Return (X, Y) of the center of cell containing provided text 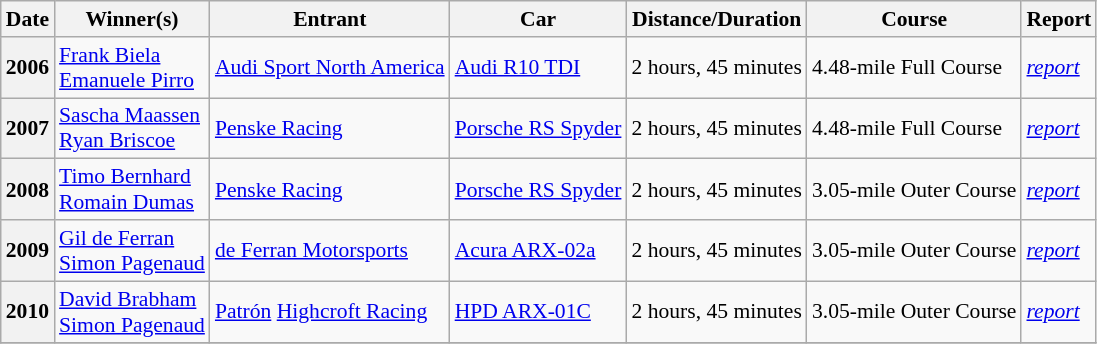
Report (1058, 19)
Winner(s) (132, 19)
Date (28, 19)
Frank Biela Emanuele Pirro (132, 68)
Patrón Highcroft Racing (330, 312)
Course (914, 19)
2009 (28, 250)
2010 (28, 312)
Distance/Duration (716, 19)
Audi R10 TDI (538, 68)
de Ferran Motorsports (330, 250)
2007 (28, 128)
Entrant (330, 19)
David Brabham Simon Pagenaud (132, 312)
Gil de Ferran Simon Pagenaud (132, 250)
2008 (28, 190)
Car (538, 19)
HPD ARX-01C (538, 312)
Sascha Maassen Ryan Briscoe (132, 128)
Acura ARX-02a (538, 250)
2006 (28, 68)
Audi Sport North America (330, 68)
Timo Bernhard Romain Dumas (132, 190)
